Locate the cell with the specified text and output its [X, Y] center coordinate. 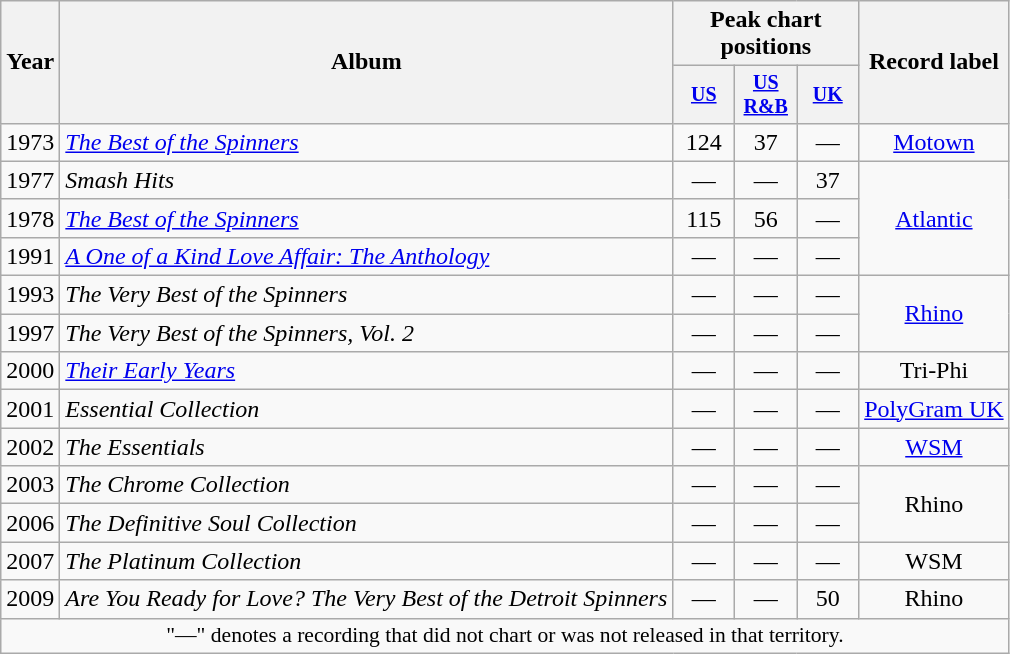
The Platinum Collection [366, 561]
Motown [934, 142]
Smash Hits [366, 180]
1997 [30, 333]
Year [30, 62]
1973 [30, 142]
2007 [30, 561]
1991 [30, 256]
2000 [30, 371]
US [704, 94]
2001 [30, 409]
Essential Collection [366, 409]
PolyGram UK [934, 409]
Are You Ready for Love? The Very Best of the Detroit Spinners [366, 599]
The Chrome Collection [366, 485]
1978 [30, 218]
Tri-Phi [934, 371]
The Essentials [366, 447]
UK [828, 94]
56 [766, 218]
Album [366, 62]
Peak chart positions [766, 34]
Record label [934, 62]
"—" denotes a recording that did not chart or was not released in that territory. [505, 636]
USR&B [766, 94]
2003 [30, 485]
2002 [30, 447]
Their Early Years [366, 371]
The Definitive Soul Collection [366, 523]
A One of a Kind Love Affair: The Anthology [366, 256]
124 [704, 142]
1977 [30, 180]
115 [704, 218]
50 [828, 599]
2006 [30, 523]
2009 [30, 599]
1993 [30, 295]
The Very Best of the Spinners, Vol. 2 [366, 333]
Atlantic [934, 218]
The Very Best of the Spinners [366, 295]
